Return the (x, y) coordinate for the center point of the cell that contains the specified text.  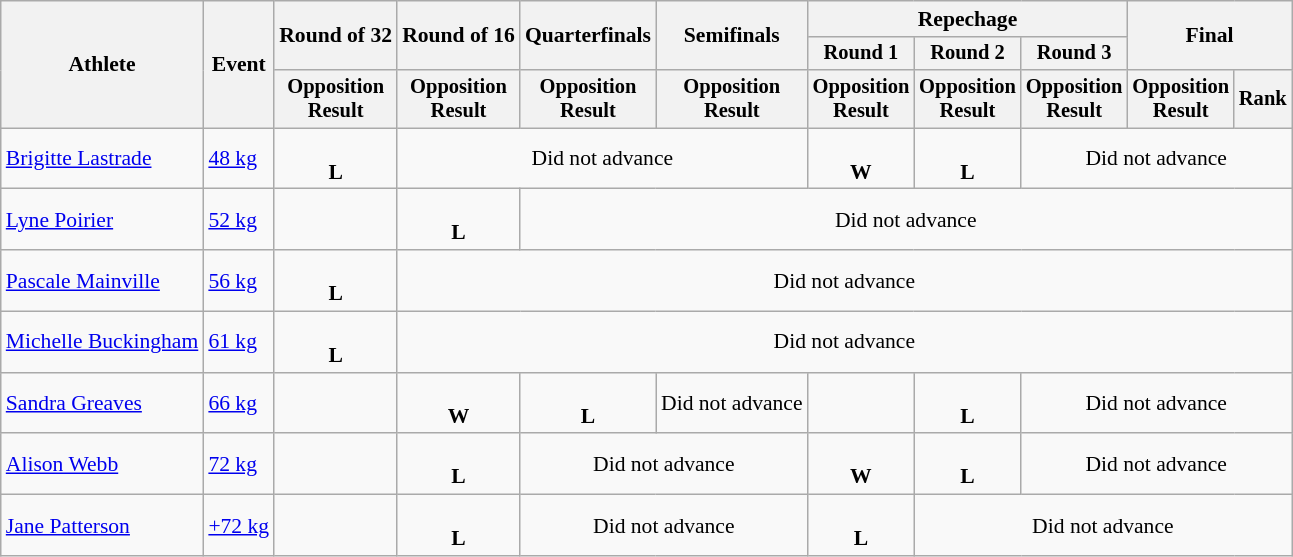
Rank (1263, 99)
Athlete (102, 64)
Round 1 (862, 54)
+72 kg (238, 526)
52 kg (238, 220)
Lyne Poirier (102, 220)
Michelle Buckingham (102, 342)
Round of 32 (336, 36)
Brigitte Lastrade (102, 158)
Semifinals (732, 36)
72 kg (238, 464)
Round 2 (968, 54)
Pascale Mainville (102, 280)
48 kg (238, 158)
61 kg (238, 342)
56 kg (238, 280)
66 kg (238, 404)
Alison Webb (102, 464)
Event (238, 64)
Round of 16 (458, 36)
Quarterfinals (588, 36)
Jane Patterson (102, 526)
Repechage (968, 19)
Final (1209, 36)
Round 3 (1074, 54)
Sandra Greaves (102, 404)
